From the cell containing the given text, extract its center point as [x, y] coordinate. 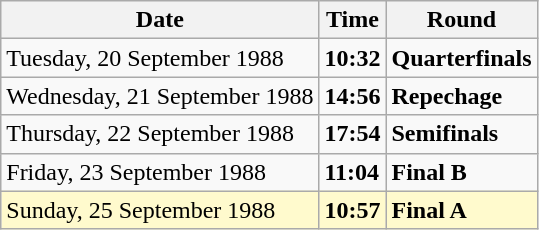
Semifinals [462, 134]
17:54 [352, 134]
Thursday, 22 September 1988 [160, 134]
Sunday, 25 September 1988 [160, 210]
14:56 [352, 96]
10:57 [352, 210]
Final A [462, 210]
Tuesday, 20 September 1988 [160, 58]
Date [160, 20]
Repechage [462, 96]
10:32 [352, 58]
Quarterfinals [462, 58]
Final B [462, 172]
11:04 [352, 172]
Friday, 23 September 1988 [160, 172]
Time [352, 20]
Wednesday, 21 September 1988 [160, 96]
Round [462, 20]
